Find where the given text appears and provide that cell's center as (x, y) coordinate. 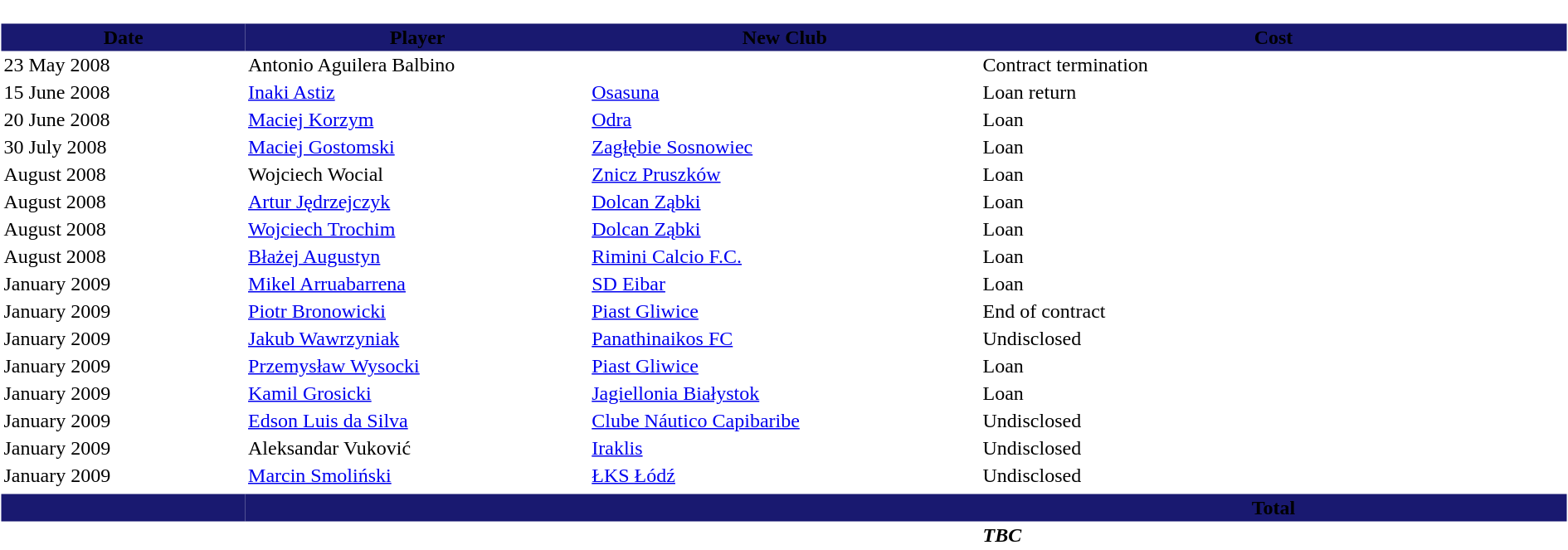
End of contract (1274, 310)
Antonio Aguilera Balbino (417, 65)
Marcin Smoliński (417, 475)
TBC (1274, 534)
15 June 2008 (124, 91)
30 July 2008 (124, 146)
Edson Luis da Silva (417, 420)
Loan return (1274, 91)
SD Eibar (785, 284)
Date (124, 37)
Contract termination (1274, 65)
Odra (785, 119)
Przemysław Wysocki (417, 365)
Znicz Pruszków (785, 174)
Total (1274, 508)
Błażej Augustyn (417, 256)
Maciej Korzym (417, 119)
Piotr Bronowicki (417, 310)
Jagiellonia Białystok (785, 393)
Clube Náutico Capibaribe (785, 420)
Jakub Wawrzyniak (417, 338)
Inaki Astiz (417, 91)
Zagłębie Sosnowiec (785, 146)
ŁKS Łódź (785, 475)
Aleksandar Vuković (417, 448)
Osasuna (785, 91)
Player (417, 37)
Panathinaikos FC (785, 338)
Wojciech Trochim (417, 229)
Kamil Grosicki (417, 393)
Artur Jędrzejczyk (417, 201)
New Club (785, 37)
Mikel Arruabarrena (417, 284)
Iraklis (785, 448)
Wojciech Wocial (417, 174)
Maciej Gostomski (417, 146)
23 May 2008 (124, 65)
Cost (1274, 37)
20 June 2008 (124, 119)
Rimini Calcio F.C. (785, 256)
